Pinpoint the cell where the given text exists, returning its [x, y] midpoint coordinate. 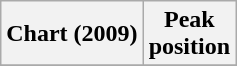
Chart (2009) [72, 34]
Peakposition [189, 34]
